Return [x, y] of the center of cell containing provided text 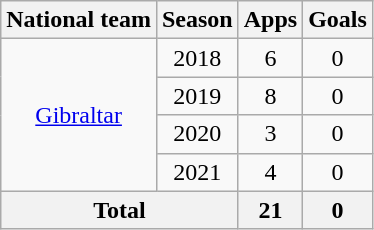
2018 [197, 58]
2021 [197, 172]
2020 [197, 134]
Total [120, 210]
4 [270, 172]
3 [270, 134]
Goals [338, 20]
National team [79, 20]
8 [270, 96]
Season [197, 20]
6 [270, 58]
Gibraltar [79, 115]
2019 [197, 96]
Apps [270, 20]
21 [270, 210]
